Capture the cell that displays the provided text and extract its (x, y) central coordinate. 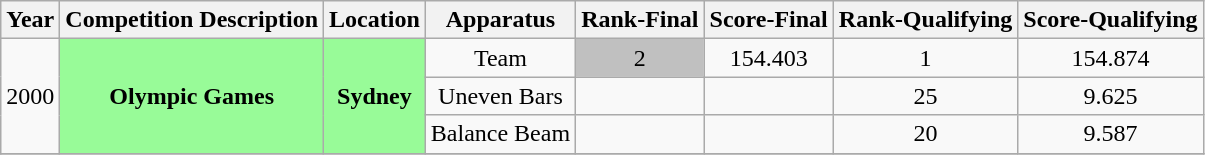
2 (640, 58)
Balance Beam (500, 134)
Rank-Final (640, 20)
154.403 (768, 58)
1 (925, 58)
2000 (30, 96)
9.625 (1110, 96)
Year (30, 20)
20 (925, 134)
154.874 (1110, 58)
Score-Final (768, 20)
Location (375, 20)
25 (925, 96)
Competition Description (192, 20)
9.587 (1110, 134)
Team (500, 58)
Rank-Qualifying (925, 20)
Olympic Games (192, 96)
Apparatus (500, 20)
Score-Qualifying (1110, 20)
Sydney (375, 96)
Uneven Bars (500, 96)
